Identify which cell holds the provided text, then report its [x, y] central coordinate. 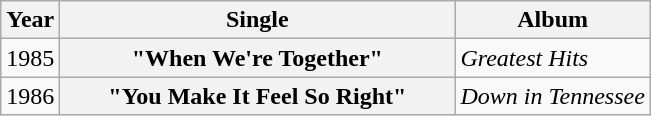
1985 [30, 58]
Down in Tennessee [553, 96]
Greatest Hits [553, 58]
Album [553, 20]
Year [30, 20]
"When We're Together" [258, 58]
Single [258, 20]
1986 [30, 96]
"You Make It Feel So Right" [258, 96]
